Provide the (X, Y) coordinate of the cell's center where the given text is located.  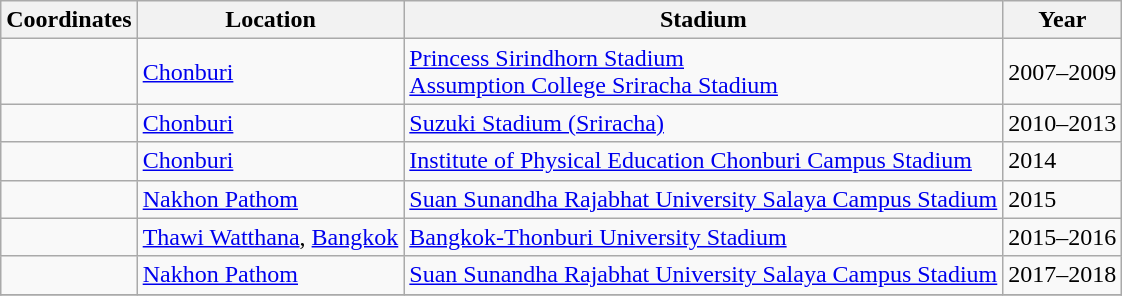
Year (1062, 20)
2015 (1062, 199)
Location (270, 20)
2017–2018 (1062, 275)
Stadium (704, 20)
2015–2016 (1062, 237)
Institute of Physical Education Chonburi Campus Stadium (704, 161)
2007–2009 (1062, 72)
Bangkok-Thonburi University Stadium (704, 237)
2010–2013 (1062, 123)
2014 (1062, 161)
Suzuki Stadium (Sriracha) (704, 123)
Princess Sirindhorn StadiumAssumption College Sriracha Stadium (704, 72)
Thawi Watthana, Bangkok (270, 237)
Coordinates (69, 20)
